For the text-containing cell, return its midpoint in (X, Y) coordinate format. 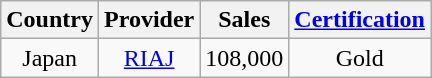
Gold (360, 58)
108,000 (244, 58)
Country (50, 20)
Certification (360, 20)
Provider (148, 20)
Japan (50, 58)
RIAJ (148, 58)
Sales (244, 20)
